Locate the cell with the specified text and output its (X, Y) center coordinate. 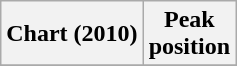
Chart (2010) (72, 34)
Peakposition (189, 34)
